For the text-containing cell, return its midpoint in (X, Y) coordinate format. 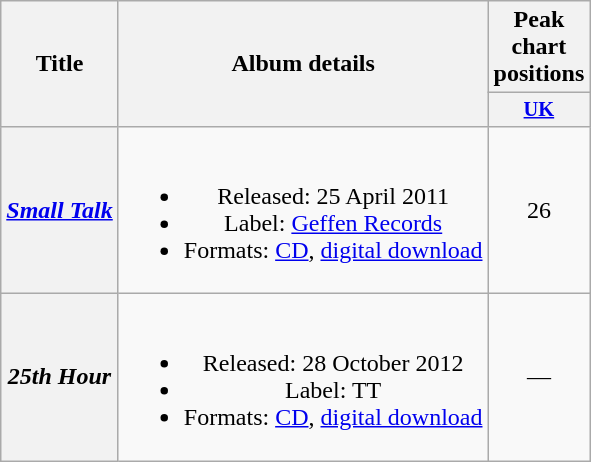
26 (539, 210)
Album details (303, 64)
Title (60, 64)
Released: 25 April 2011Label: Geffen RecordsFormats: CD, digital download (303, 210)
UK (539, 110)
Small Talk (60, 210)
25th Hour (60, 378)
— (539, 378)
Peak chart positions (539, 47)
Released: 28 October 2012Label: TTFormats: CD, digital download (303, 378)
